Capture the cell that displays the provided text and extract its (x, y) central coordinate. 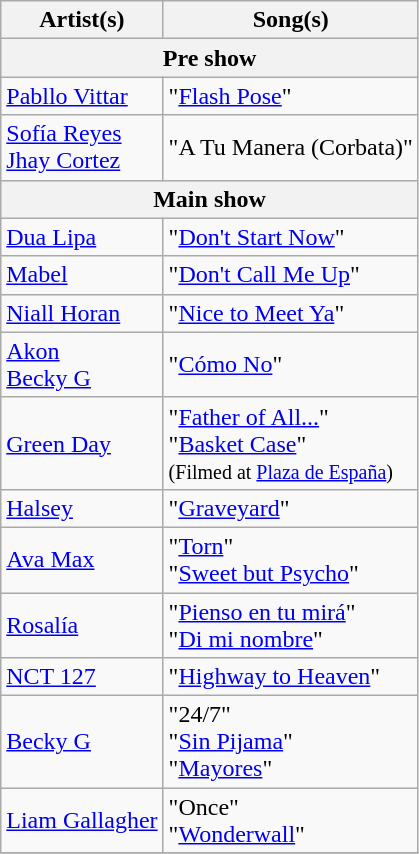
Liam Gallagher (82, 820)
Artist(s) (82, 20)
"Flash Pose" (290, 96)
Halsey (82, 508)
Song(s) (290, 20)
Mabel (82, 275)
"24/7""Sin Pijama""Mayores" (290, 742)
Sofía ReyesJhay Cortez (82, 148)
Rosalía (82, 624)
"A Tu Manera (Corbata)" (290, 148)
Pre show (210, 58)
"Don't Call Me Up" (290, 275)
"Highway to Heaven" (290, 677)
"Torn""Sweet but Psycho" (290, 560)
Niall Horan (82, 313)
Becky G (82, 742)
Pabllo Vittar (82, 96)
"Graveyard" (290, 508)
NCT 127 (82, 677)
AkonBecky G (82, 364)
"Don't Start Now" (290, 237)
"Nice to Meet Ya" (290, 313)
"Once""Wonderwall" (290, 820)
"Pienso en tu mirá""Di mi nombre" (290, 624)
Main show (210, 199)
"Father of All...""Basket Case"(Filmed at Plaza de España) (290, 443)
Ava Max (82, 560)
Dua Lipa (82, 237)
"Cómo No" (290, 364)
Green Day (82, 443)
